Output the [x, y] coordinate of the center of the cell containing the given text.  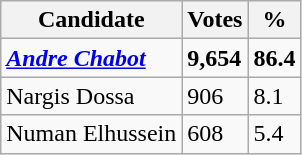
% [274, 20]
Candidate [92, 20]
Nargis Dossa [92, 96]
8.1 [274, 96]
9,654 [215, 58]
86.4 [274, 58]
608 [215, 134]
906 [215, 96]
Numan Elhussein [92, 134]
5.4 [274, 134]
Votes [215, 20]
Andre Chabot [92, 58]
